Identify which cell holds the provided text, then report its (x, y) central coordinate. 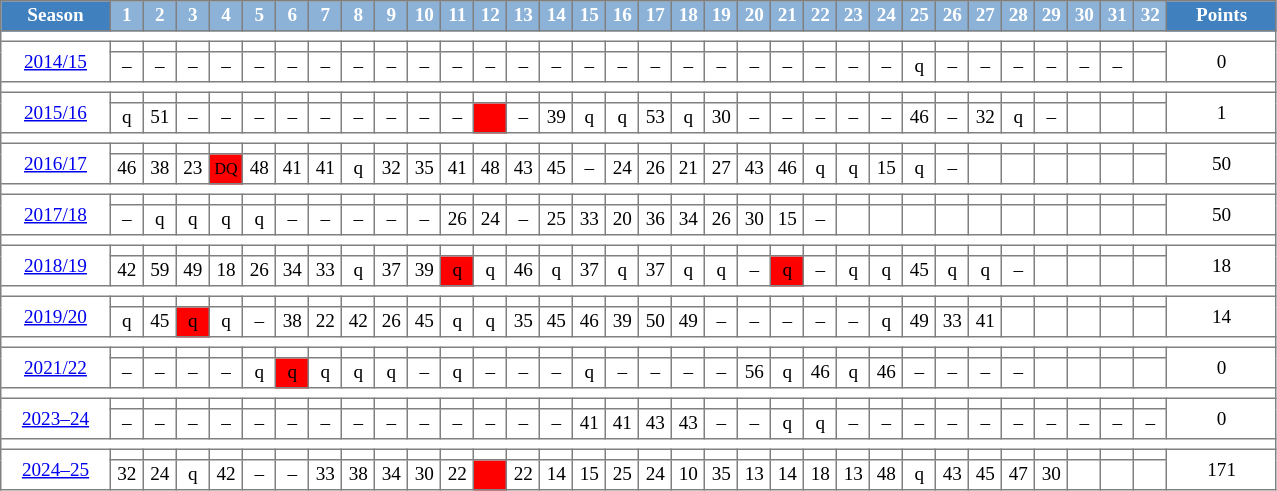
12 (490, 16)
8 (358, 16)
29 (1052, 16)
53 (656, 118)
DQ (226, 169)
2015/16 (56, 112)
47 (1018, 475)
2 (160, 16)
Points (1222, 16)
17 (656, 16)
171 (1222, 469)
2023–24 (56, 418)
9 (392, 16)
2024–25 (56, 469)
28 (1018, 16)
2014/15 (56, 61)
7 (326, 16)
Season (56, 16)
16 (622, 16)
56 (754, 373)
2017/18 (56, 214)
3 (192, 16)
31 (1118, 16)
2019/20 (56, 316)
6 (292, 16)
36 (656, 220)
2016/17 (56, 163)
5 (260, 16)
11 (458, 16)
2018/19 (56, 265)
4 (226, 16)
59 (160, 271)
51 (160, 118)
2021/22 (56, 367)
19 (722, 16)
